Determine the (x, y) coordinate at the center of the cell enclosing the given text.  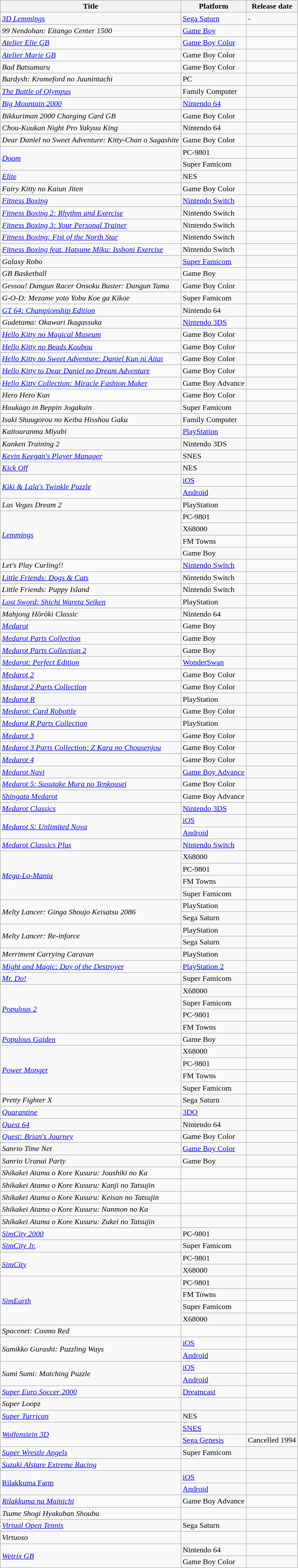
Gessou! Dangun Racer Onsoku Buster: Dangun Tama (91, 286)
Sega Genesis (214, 1440)
Let's Play Curling!! (91, 565)
Fairy Kitty no Kaiun Jiten (91, 189)
Tsume Shogi Hyakuban Shoubu (91, 1513)
Medarot 3 (91, 735)
Medarot 2 Parts Collection (91, 687)
Populous 2 (91, 1009)
Fitness Boxing 2: Rhythm and Exercise (91, 213)
WonderSwan (214, 663)
SimEarth (91, 1300)
Merriment Carrying Caravan (91, 954)
Atelier Elie GB (91, 43)
Dear Daniel no Sweet Adventure: Kitty-Chan o Sagashite (91, 140)
Big Mountain 2000 (91, 103)
Power Monger (91, 1070)
Super Turrican (91, 1416)
Medarot 5: Susutake Mura no Tenkousei (91, 784)
Fitness Boxing (91, 201)
Cancelled 1994 (272, 1440)
Populous Gaiden (91, 1039)
Hello Kitty no Magical Museum (91, 334)
Sanrio Uranai Party (91, 1161)
Shikakei Atama o Kore Kusuru: Joushiki no Ka (91, 1173)
Hello Kitty to Dear Daniel no Dream Adventure (91, 371)
Medarot Classics (91, 808)
Sumikko Gurashi: Puzzling Ways (91, 1349)
Bikkuriman 2000 Charging Card GB (91, 116)
Hello Kitty no Sweet Adventure: Daniel Kun ni Aitai (91, 359)
Dreamcast (214, 1392)
Kiki & Lala's Twinkle Puzzle (91, 486)
Platform (214, 6)
Pretty Fighter X (91, 1100)
Las Vegas Dream 2 (91, 504)
SimCity (91, 1264)
Virtuoso (91, 1538)
Hello Kitty no Beads Koubou (91, 346)
Kaitouranma Miyabi (91, 432)
Shingata Medarot (91, 796)
Lemmings (91, 535)
Bardysh: Kromeford no Juunintachi (91, 79)
3D Lemmings (91, 19)
Wetrix GB (91, 1556)
SimCity Jr. (91, 1246)
Fitness Boxing 3: Your Personal Trainer (91, 225)
PC (214, 79)
Release date (272, 6)
Melty Lancer: Re-inforce (91, 936)
Virtual Open Tennis (91, 1526)
Suzuki Alstare Extreme Racing (91, 1465)
Little Friends: Dogs & Cats (91, 578)
Kick Off (91, 468)
Rilakkuma na Mainichi (91, 1501)
Quest: Brian's Journey (91, 1137)
Mr. Do! (91, 979)
Hero Hero Kun (91, 395)
Bad Batsumaru (91, 67)
Wolfenstein 3D (91, 1434)
Shikakei Atama o Kore Kusuru: Kanji no Tatsujin (91, 1185)
Atelier Marie GB (91, 55)
Fitness Boxing: Fist of the North Star (91, 237)
Super Euro Soccer 2000 (91, 1392)
Medarot R (91, 699)
Quarantine (91, 1112)
Kevin Keegan's Player Manager (91, 456)
Medarot Parts Collection 2 (91, 650)
Sumi Sumi: Matching Puzzle (91, 1374)
Chou-Kuukan Night Pro Yakyuu King (91, 128)
Shikakei Atama o Kore Kusuru: Zukei no Tatsujin (91, 1222)
Medarot: Card Robottle (91, 711)
Medarot 4 (91, 760)
Quest 64 (91, 1124)
Medarot Navi (91, 772)
Mahjong Hōrōki Classic (91, 614)
Fitness Boxing feat. Hatsune Miku: Isshoni Exercise (91, 249)
Spacenet: Cosmo Red (91, 1331)
99 Nendohan: Eitango Center 1500 (91, 31)
G-O-D: Mezame yoto Yobu Koe ga Kikoe (91, 298)
Mega-Lo-Mania (91, 875)
The Battle of Olympus (91, 91)
Medarot 3 Parts Collection: Z Kara no Chousenjou (91, 748)
Gudetama: Okawari Ikagassuka (91, 322)
Shikakei Atama o Kore Kusuru: Nanmon no Ka (91, 1209)
Medarot: Perfect Edition (91, 663)
Medarot S: Unlimited Nova (91, 827)
Might and Magic: Day of the Destroyer (91, 966)
Medarot 2 (91, 675)
3DO (214, 1112)
Little Friends: Puppy Island (91, 590)
Galaxy Robo (91, 261)
Isaki Shuugorou no Keiba Hisshou Gaku (91, 420)
Doom (91, 158)
Shikakei Atama o Kore Kusuru: Keisan no Tatsujin (91, 1197)
Rilakkuma Farm (91, 1483)
Elite (91, 177)
Medarot R Parts Collection (91, 723)
Lost Sword: Shichi Wareta Seiken (91, 602)
Super Wrestle Angels (91, 1452)
- (272, 19)
Melty Lancer: Ginga Shoujo Keisatsu 2086 (91, 912)
Sanrio Time Net (91, 1149)
SimCity 2000 (91, 1234)
Title (91, 6)
Houkago in Beppin Jogakuin (91, 407)
PlayStation 2 (214, 966)
Kanken Training 2 (91, 444)
Medarot Classics Plus (91, 845)
Hello Kitty Collection: Miracle Fashion Maker (91, 383)
GB Basketball (91, 274)
Medarot Parts Collection (91, 638)
Super Loopz (91, 1404)
Medarot (91, 626)
GT 64: Championship Edition (91, 310)
